Locate the cell with the specified text and output its [x, y] center coordinate. 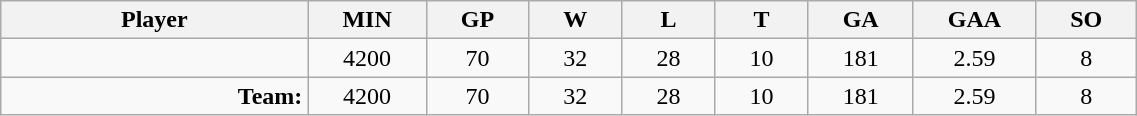
Team: [154, 96]
L [668, 20]
W [576, 20]
GA [860, 20]
SO [1086, 20]
T [762, 20]
MIN [367, 20]
Player [154, 20]
GAA [974, 20]
GP [477, 20]
